Pinpoint the cell where the given text exists, returning its [x, y] midpoint coordinate. 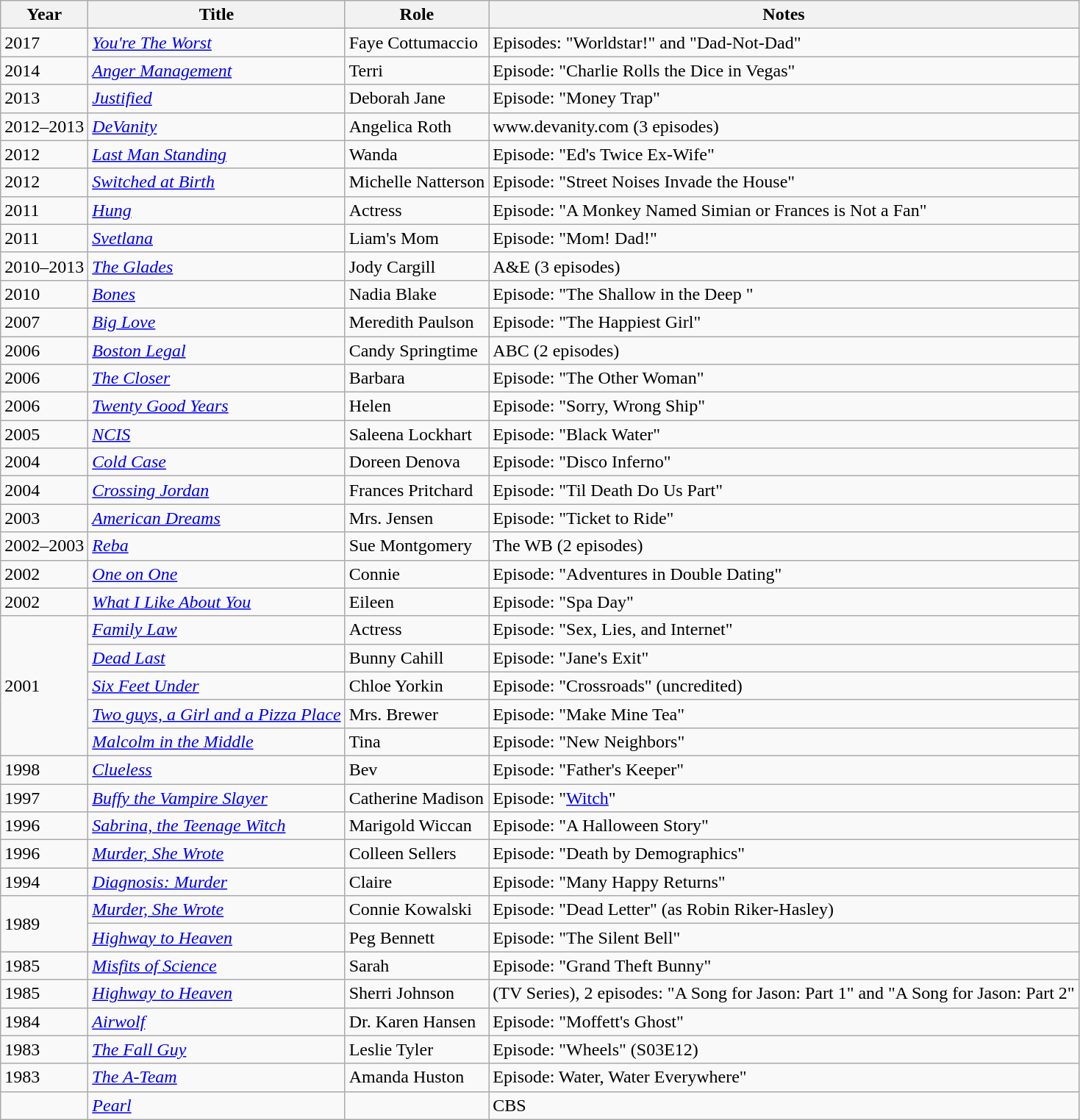
Catherine Madison [417, 797]
Justified [216, 98]
Terri [417, 71]
CBS [784, 1105]
2012–2013 [44, 126]
Episode: "Jane's Exit" [784, 658]
The Fall Guy [216, 1049]
Mrs. Jensen [417, 518]
Malcolm in the Middle [216, 742]
Nadia Blake [417, 294]
Episode: "Moffett's Ghost" [784, 1022]
Episode: "Black Water" [784, 434]
Sabrina, the Teenage Witch [216, 826]
Episode: "Charlie Rolls the Dice in Vegas" [784, 71]
Clueless [216, 769]
Crossing Jordan [216, 490]
The Closer [216, 378]
The WB (2 episodes) [784, 546]
Helen [417, 406]
2007 [44, 322]
Episode: "Many Happy Returns" [784, 882]
Hung [216, 210]
The Glades [216, 266]
Last Man Standing [216, 154]
Dead Last [216, 658]
Episodes: "Worldstar!" and "Dad-Not-Dad" [784, 43]
Bunny Cahill [417, 658]
1997 [44, 797]
Episode: "Money Trap" [784, 98]
Diagnosis: Murder [216, 882]
Deborah Jane [417, 98]
Episode: "Witch" [784, 797]
Tina [417, 742]
2013 [44, 98]
Amanda Huston [417, 1077]
What I Like About You [216, 602]
Two guys, a Girl and a Pizza Place [216, 714]
Switched at Birth [216, 182]
2003 [44, 518]
NCIS [216, 434]
Episode: "Sex, Lies, and Internet" [784, 630]
Episode: "Death by Demographics" [784, 854]
DeVanity [216, 126]
The A-Team [216, 1077]
Sue Montgomery [417, 546]
Saleena Lockhart [417, 434]
Sarah [417, 966]
Notes [784, 15]
Buffy the Vampire Slayer [216, 797]
Episode: "Make Mine Tea" [784, 714]
Episode: "Street Noises Invade the House" [784, 182]
Chloe Yorkin [417, 686]
Episode: "A Halloween Story" [784, 826]
Wanda [417, 154]
American Dreams [216, 518]
1984 [44, 1022]
Episode: "Sorry, Wrong Ship" [784, 406]
Mrs. Brewer [417, 714]
Leslie Tyler [417, 1049]
Year [44, 15]
Episode: Water, Water Everywhere" [784, 1077]
Misfits of Science [216, 966]
Episode: "A Monkey Named Simian or Frances is Not a Fan" [784, 210]
Episode: "Adventures in Double Dating" [784, 574]
Twenty Good Years [216, 406]
Barbara [417, 378]
Episode: "The Other Woman" [784, 378]
www.devanity.com (3 episodes) [784, 126]
Big Love [216, 322]
Episode: "Father's Keeper" [784, 769]
Marigold Wiccan [417, 826]
(TV Series), 2 episodes: "A Song for Jason: Part 1" and "A Song for Jason: Part 2" [784, 994]
Michelle Natterson [417, 182]
Episode: "Wheels" (S03E12) [784, 1049]
Bones [216, 294]
1998 [44, 769]
Angelica Roth [417, 126]
Episode: "The Silent Bell" [784, 938]
Anger Management [216, 71]
2005 [44, 434]
2002–2003 [44, 546]
2001 [44, 686]
Episode: "New Neighbors" [784, 742]
Jody Cargill [417, 266]
A&E (3 episodes) [784, 266]
Title [216, 15]
One on One [216, 574]
1989 [44, 924]
Pearl [216, 1105]
Episode: "Crossroads" (uncredited) [784, 686]
Episode: "The Shallow in the Deep " [784, 294]
Connie Kowalski [417, 910]
2010 [44, 294]
Episode: "Ticket to Ride" [784, 518]
Episode: "Ed's Twice Ex-Wife" [784, 154]
2010–2013 [44, 266]
2014 [44, 71]
Episode: "Spa Day" [784, 602]
Episode: "Til Death Do Us Part" [784, 490]
You're The Worst [216, 43]
Sherri Johnson [417, 994]
ABC (2 episodes) [784, 351]
Boston Legal [216, 351]
Connie [417, 574]
Role [417, 15]
Peg Bennett [417, 938]
Episode: "Grand Theft Bunny" [784, 966]
Reba [216, 546]
2017 [44, 43]
Frances Pritchard [417, 490]
Episode: "Dead Letter" (as Robin Riker-Hasley) [784, 910]
Airwolf [216, 1022]
Faye Cottumaccio [417, 43]
Svetlana [216, 238]
Doreen Denova [417, 462]
Six Feet Under [216, 686]
Liam's Mom [417, 238]
Family Law [216, 630]
Claire [417, 882]
Cold Case [216, 462]
Eileen [417, 602]
Episode: "Disco Inferno" [784, 462]
Episode: "The Happiest Girl" [784, 322]
Candy Springtime [417, 351]
Colleen Sellers [417, 854]
Dr. Karen Hansen [417, 1022]
Bev [417, 769]
1994 [44, 882]
Meredith Paulson [417, 322]
Episode: "Mom! Dad!" [784, 238]
